Search for the cell housing the specified text and yield its (X, Y) center coordinate. 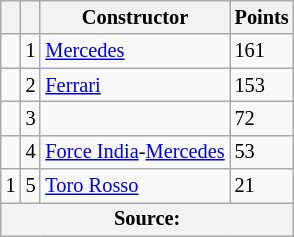
21 (262, 186)
Constructor (134, 17)
3 (31, 118)
Toro Rosso (134, 186)
Points (262, 17)
Mercedes (134, 51)
5 (31, 186)
161 (262, 51)
2 (31, 85)
Ferrari (134, 85)
153 (262, 85)
Source: (148, 219)
72 (262, 118)
53 (262, 152)
4 (31, 152)
Force India-Mercedes (134, 152)
